Locate the cell with the specified text and output its (X, Y) center coordinate. 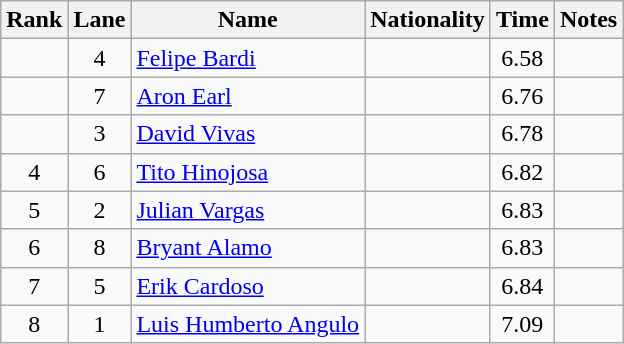
Rank (34, 20)
Nationality (428, 20)
Aron Earl (248, 96)
Name (248, 20)
Bryant Alamo (248, 248)
7.09 (522, 324)
Luis Humberto Angulo (248, 324)
Felipe Bardi (248, 58)
1 (100, 324)
6.82 (522, 172)
6.58 (522, 58)
2 (100, 210)
Julian Vargas (248, 210)
David Vivas (248, 134)
6.84 (522, 286)
Notes (588, 20)
6.78 (522, 134)
Tito Hinojosa (248, 172)
Time (522, 20)
6.76 (522, 96)
Erik Cardoso (248, 286)
3 (100, 134)
Lane (100, 20)
